Provide the [X, Y] coordinate of the cell's center where the given text is located.  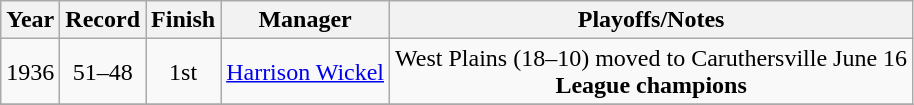
1st [184, 72]
Record [103, 20]
1936 [30, 72]
Playoffs/Notes [652, 20]
Harrison Wickel [306, 72]
51–48 [103, 72]
West Plains (18–10) moved to Caruthersville June 16League champions [652, 72]
Year [30, 20]
Manager [306, 20]
Finish [184, 20]
